Detect which cell encompasses the target text, then output its (x, y) center coordinate. 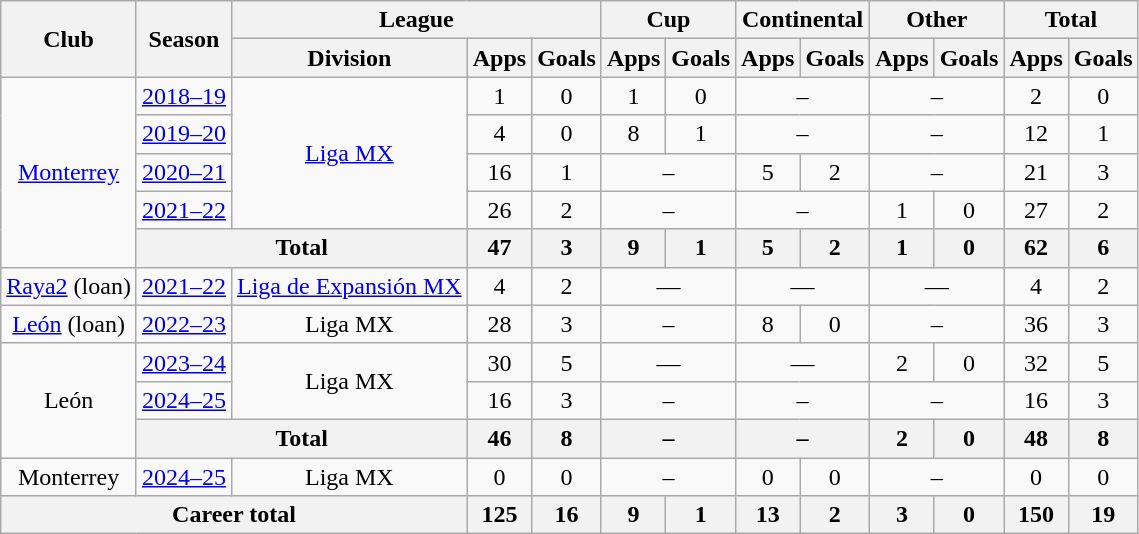
League (416, 20)
2023–24 (184, 362)
6 (1103, 248)
27 (1036, 210)
Club (69, 39)
46 (499, 438)
2022–23 (184, 324)
32 (1036, 362)
Cup (668, 20)
28 (499, 324)
Division (349, 58)
26 (499, 210)
Other (937, 20)
León (loan) (69, 324)
Raya2 (loan) (69, 286)
125 (499, 515)
León (69, 400)
2020–21 (184, 172)
12 (1036, 134)
47 (499, 248)
Liga de Expansión MX (349, 286)
2018–19 (184, 96)
36 (1036, 324)
19 (1103, 515)
30 (499, 362)
62 (1036, 248)
150 (1036, 515)
48 (1036, 438)
13 (768, 515)
2019–20 (184, 134)
Career total (234, 515)
21 (1036, 172)
Season (184, 39)
Continental (803, 20)
